From the cell containing the given text, extract its center point as (x, y) coordinate. 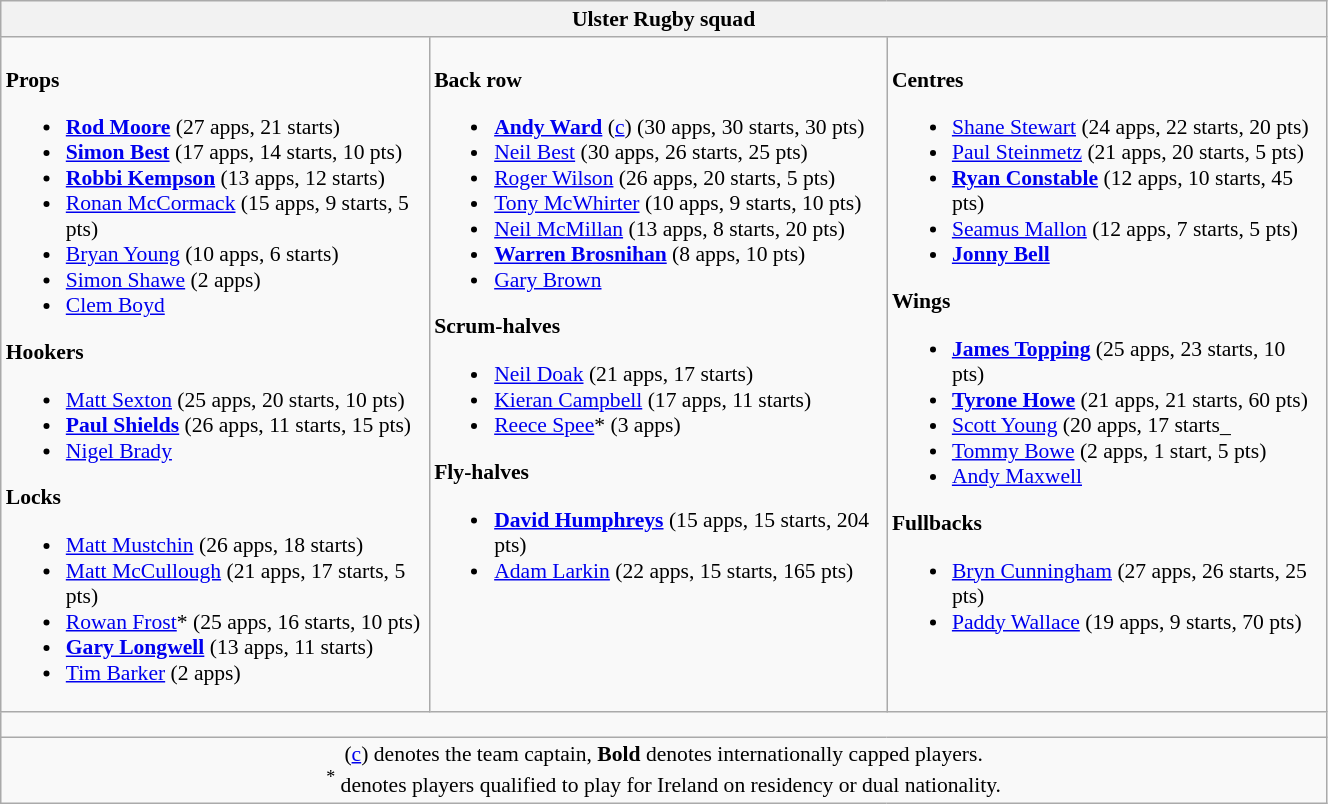
Ulster Rugby squad (664, 19)
